Extract the [x, y] coordinate from the center of the cell holding the provided text.  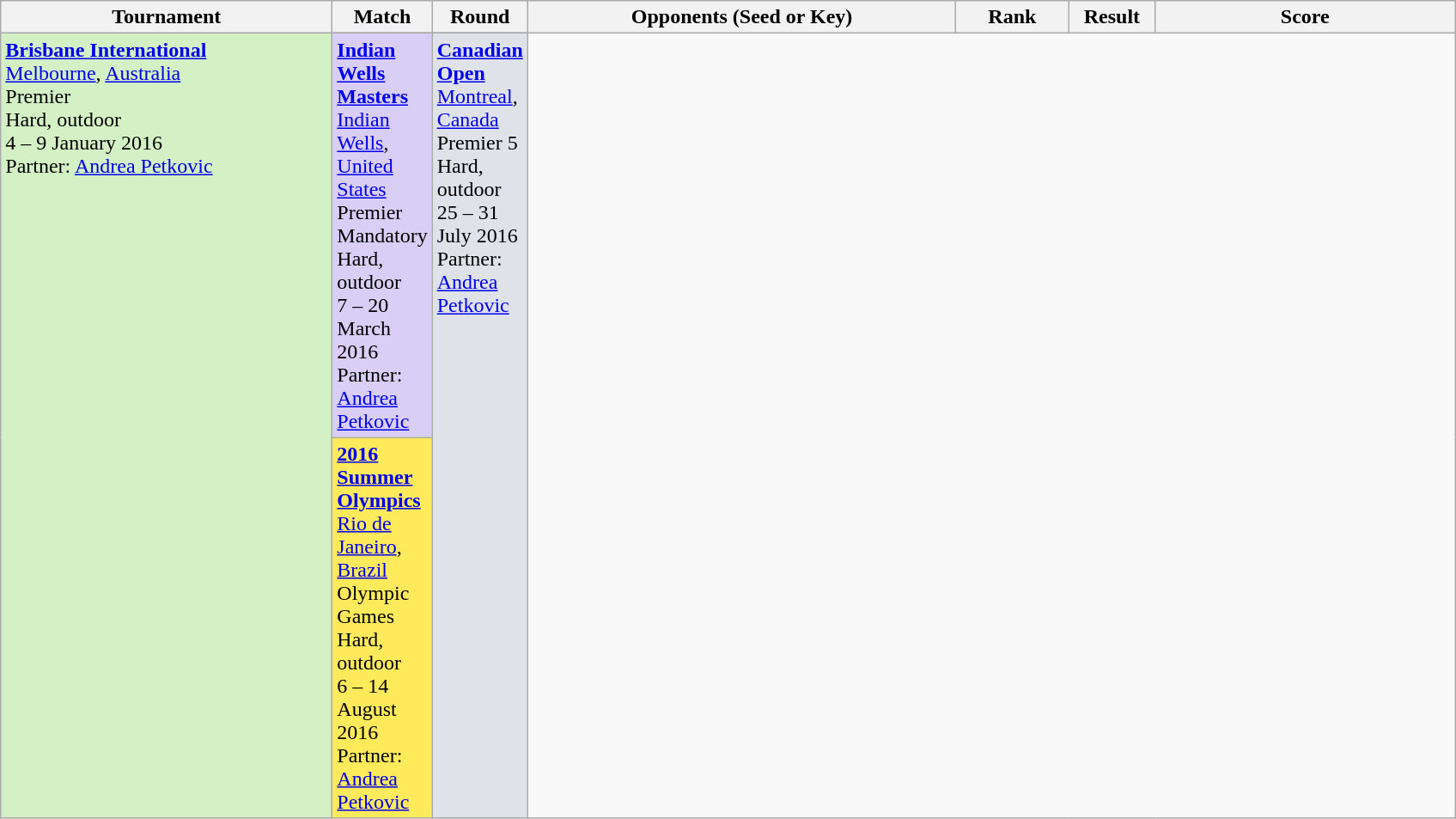
Rank [1012, 17]
Brisbane International Melbourne, AustraliaPremierHard, outdoor4 – 9 January 2016Partner: Andrea Petkovic [167, 426]
Round [479, 17]
Match [382, 17]
2016 Summer Olympics Rio de Janeiro, BrazilOlympic GamesHard, outdoor6 – 14 August 2016Partner: Andrea Petkovic [382, 627]
Result [1112, 17]
Indian Wells Masters Indian Wells, United StatesPremier MandatoryHard, outdoor7 – 20 March 2016Partner: Andrea Petkovic [382, 235]
Opponents (Seed or Key) [742, 17]
Score [1306, 17]
Tournament [167, 17]
Canadian Open Montreal, CanadaPremier 5Hard, outdoor25 – 31 July 2016Partner: Andrea Petkovic [479, 426]
